Return the (X, Y) coordinate for the center point of the cell that contains the specified text.  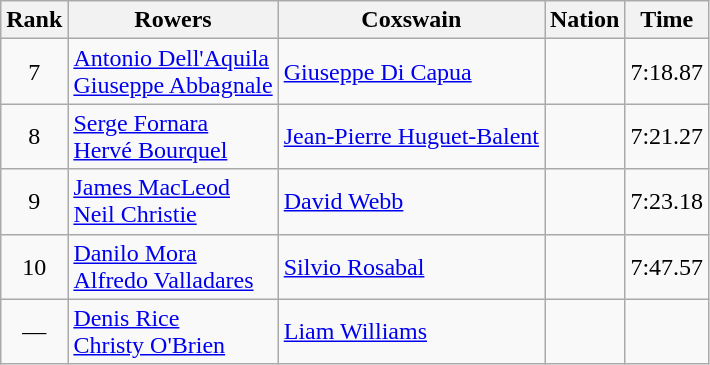
7:21.27 (667, 136)
Jean-Pierre Huguet-Balent (411, 136)
Serge FornaraHervé Bourquel (173, 136)
— (34, 332)
David Webb (411, 202)
7:47.57 (667, 266)
Denis RiceChristy O'Brien (173, 332)
Danilo MoraAlfredo Valladares (173, 266)
Liam Williams (411, 332)
Nation (584, 20)
Rank (34, 20)
7 (34, 72)
Giuseppe Di Capua (411, 72)
7:18.87 (667, 72)
Rowers (173, 20)
Coxswain (411, 20)
Antonio Dell'Aquila Giuseppe Abbagnale (173, 72)
9 (34, 202)
8 (34, 136)
Silvio Rosabal (411, 266)
7:23.18 (667, 202)
Time (667, 20)
10 (34, 266)
James MacLeodNeil Christie (173, 202)
